Determine the [x, y] coordinate at the center of the cell enclosing the given text.  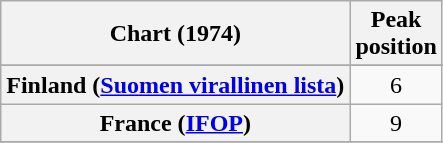
9 [396, 123]
Chart (1974) [176, 34]
Finland (Suomen virallinen lista) [176, 85]
Peakposition [396, 34]
6 [396, 85]
France (IFOP) [176, 123]
